Search for the cell housing the specified text and yield its (x, y) center coordinate. 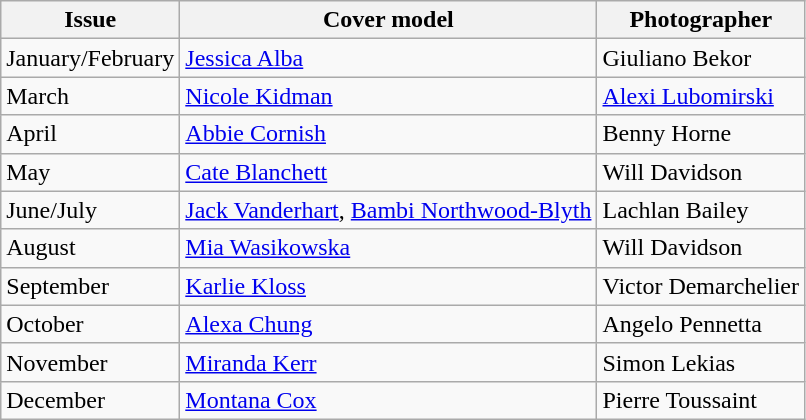
Jack Vanderhart, Bambi Northwood-Blyth (388, 210)
Alexi Lubomirski (701, 96)
Simon Lekias (701, 362)
Angelo Pennetta (701, 324)
Cate Blanchett (388, 172)
May (90, 172)
Cover model (388, 20)
April (90, 134)
Miranda Kerr (388, 362)
Jessica Alba (388, 58)
December (90, 400)
March (90, 96)
Montana Cox (388, 400)
Abbie Cornish (388, 134)
Lachlan Bailey (701, 210)
Victor Demarchelier (701, 286)
Benny Horne (701, 134)
September (90, 286)
Mia Wasikowska (388, 248)
August (90, 248)
Alexa Chung (388, 324)
Karlie Kloss (388, 286)
Giuliano Bekor (701, 58)
Photographer (701, 20)
January/February (90, 58)
October (90, 324)
Issue (90, 20)
Nicole Kidman (388, 96)
Pierre Toussaint (701, 400)
November (90, 362)
June/July (90, 210)
